Determine the (x, y) coordinate at the center of the cell enclosing the given text.  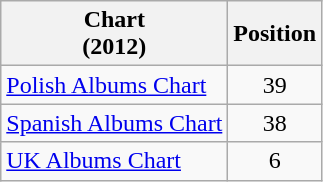
Spanish Albums Chart (114, 123)
39 (275, 85)
6 (275, 161)
Chart(2012) (114, 34)
Position (275, 34)
38 (275, 123)
UK Albums Chart (114, 161)
Polish Albums Chart (114, 85)
